Return (X, Y) of the center of cell containing provided text 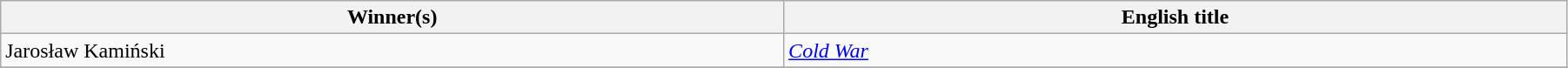
English title (1176, 17)
Jarosław Kamiński (392, 51)
Cold War (1176, 51)
Winner(s) (392, 17)
